Identify which cell holds the provided text, then report its [x, y] central coordinate. 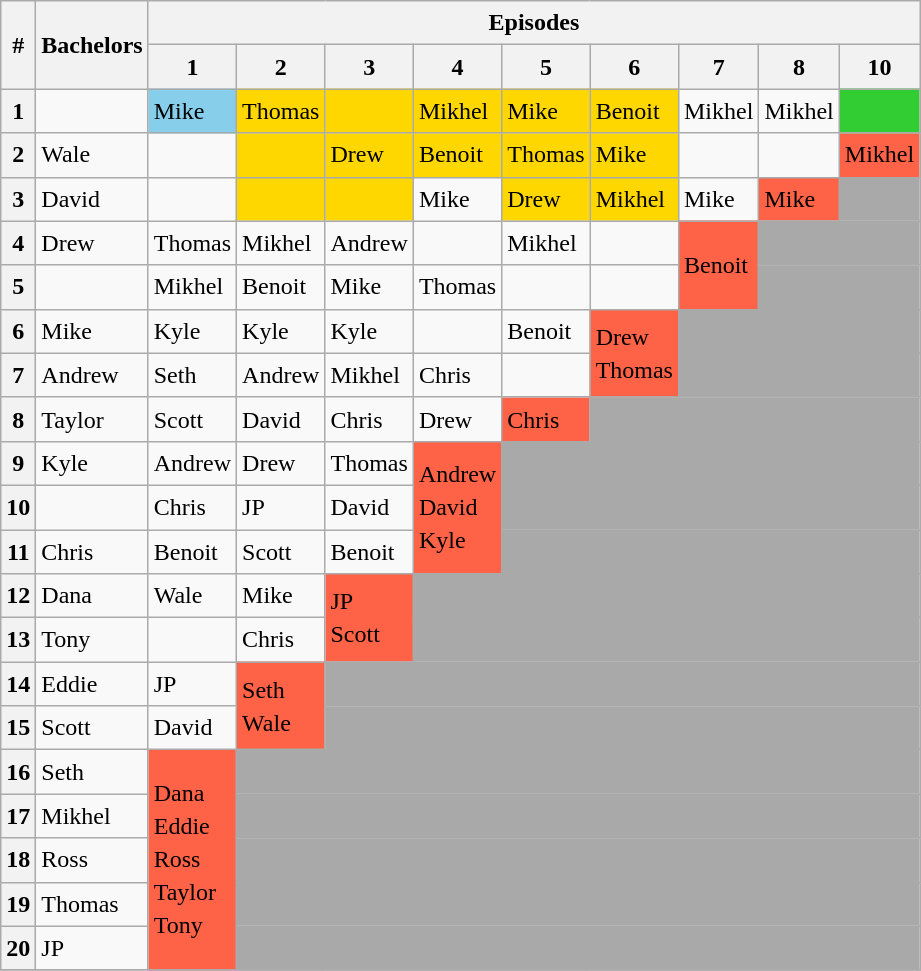
11 [18, 552]
Tony [92, 640]
Episodes [534, 23]
SethWale [281, 706]
19 [18, 904]
AndrewDavidKyle [457, 507]
# [18, 45]
Ross [92, 860]
16 [18, 772]
Eddie [92, 684]
14 [18, 684]
15 [18, 728]
17 [18, 816]
Bachelors [92, 45]
12 [18, 596]
9 [18, 463]
DanaEddieRossTaylorTony [192, 860]
DrewThomas [634, 353]
13 [18, 640]
Dana [92, 596]
20 [18, 948]
18 [18, 860]
Taylor [92, 419]
JPScott [369, 618]
